Scan for the cell matching the given text and deliver its (X, Y) coordinate at center. 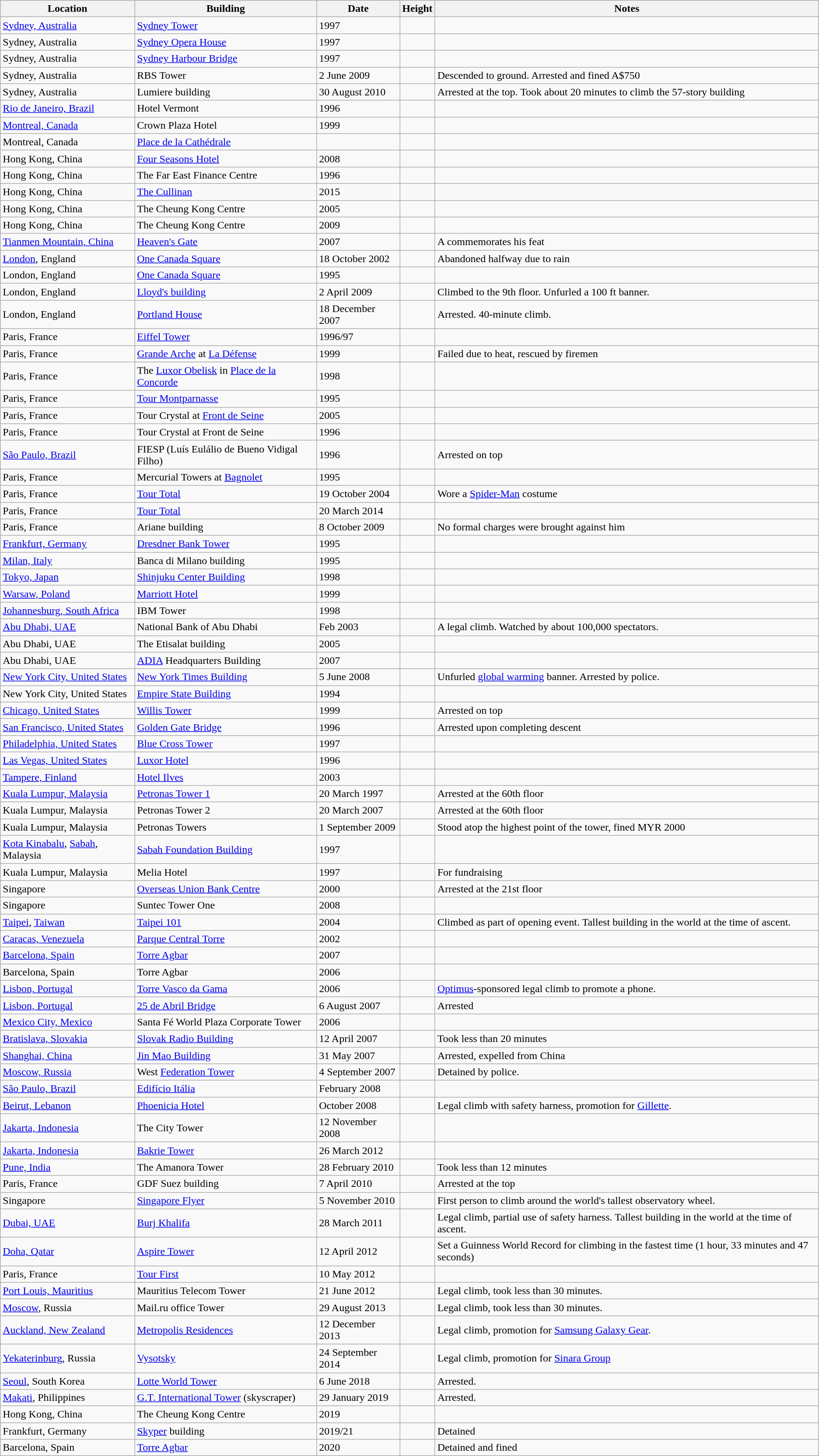
October 2008 (358, 1105)
Optimus-sponsored legal climb to promote a phone. (626, 989)
29 January 2019 (358, 1398)
Descended to ground. Arrested and fined A$750 (626, 75)
Arrested at the top. Took about 20 minutes to climb the 57-story building (626, 92)
18 October 2002 (358, 259)
Phoenicia Hotel (226, 1105)
GDF Suez building (226, 1184)
Skyper building (226, 1431)
A legal climb. Watched by about 100,000 spectators. (626, 627)
Wore a Spider-Man costume (626, 494)
The Far East Finance Centre (226, 175)
Willis Tower (226, 710)
Arrested at the 21st floor (626, 889)
Luxor Hotel (226, 760)
Failed due to heat, rescued by firemen (626, 354)
6 June 2018 (358, 1381)
Shinjuku Center Building (226, 577)
Bakrie Tower (226, 1151)
Mauritius Telecom Tower (226, 1291)
Parque Central Torre (226, 939)
Golden Gate Bridge (226, 727)
30 August 2010 (358, 92)
Detained by police. (626, 1072)
25 de Abril Bridge (226, 1005)
Auckland, New Zealand (67, 1330)
Tour First (226, 1274)
For fundraising (626, 872)
Burj Khalifa (226, 1223)
Aspire Tower (226, 1252)
Petronas Tower 1 (226, 794)
Tour Montparnasse (226, 399)
Sydney Harbour Bridge (226, 59)
Tampere, Finland (67, 777)
The Luxor Obelisk in Place de la Concorde (226, 376)
20 March 2007 (358, 810)
Caracas, Venezuela (67, 939)
Yekaterinburg, Russia (67, 1358)
28 March 2011 (358, 1223)
Suntec Tower One (226, 905)
The Amanora Tower (226, 1167)
Singapore Flyer (226, 1200)
Crown Plaza Hotel (226, 125)
The Cullinan (226, 192)
Johannesburg, South Africa (67, 610)
2019 (358, 1414)
Arrested, expelled from China (626, 1055)
20 March 2014 (358, 511)
Heaven's Gate (226, 242)
Took less than 12 minutes (626, 1167)
Kota Kinabalu, Sabah, Malaysia (67, 850)
6 August 2007 (358, 1005)
FIESP (Luís Eulálio de Bueno Vidigal Filho) (226, 454)
Arrested at the top (626, 1184)
Mercurial Towers at Bagnolet (226, 477)
Unfurled global warming banner. Arrested by police. (626, 677)
Blue Cross Tower (226, 744)
Lotte World Tower (226, 1381)
Doha, Qatar (67, 1252)
Melia Hotel (226, 872)
2003 (358, 777)
2002 (358, 939)
First person to climb around the world's tallest observatory wheel. (626, 1200)
5 June 2008 (358, 677)
2 April 2009 (358, 292)
Ariane building (226, 527)
Date (358, 9)
RBS Tower (226, 75)
ADIA Headquarters Building (226, 660)
Mexico City, Mexico (67, 1022)
2009 (358, 225)
12 November 2008 (358, 1128)
12 December 2013 (358, 1330)
2015 (358, 192)
Marriott Hotel (226, 594)
Warsaw, Poland (67, 594)
Slovak Radio Building (226, 1038)
2000 (358, 889)
Location (67, 9)
Hotel Ilves (226, 777)
Dubai, UAE (67, 1223)
Port Louis, Mauritius (67, 1291)
Arrested upon completing descent (626, 727)
The City Tower (226, 1128)
Vysotsky (226, 1358)
Hotel Vermont (226, 109)
Sabah Foundation Building (226, 850)
12 April 2012 (358, 1252)
Sydney Tower (226, 25)
Tokyo, Japan (67, 577)
29 August 2013 (358, 1307)
Jin Mao Building (226, 1055)
28 February 2010 (358, 1167)
18 December 2007 (358, 314)
24 September 2014 (358, 1358)
Lumiere building (226, 92)
Mail.ru office Tower (226, 1307)
Taipei 101 (226, 922)
A commemorates his feat (626, 242)
Climbed as part of opening event. Tallest building in the world at the time of ascent. (626, 922)
Arrested (626, 1005)
5 November 2010 (358, 1200)
Makati, Philippines (67, 1398)
Notes (626, 9)
West Federation Tower (226, 1072)
New York Times Building (226, 677)
Overseas Union Bank Centre (226, 889)
Portland House (226, 314)
2019/21 (358, 1431)
Santa Fé World Plaza Corporate Tower (226, 1022)
Legal climb with safety harness, promotion for Gillette. (626, 1105)
Place de la Cathédrale (226, 142)
Climbed to the 9th floor. Unfurled a 100 ft banner. (626, 292)
Four Seasons Hotel (226, 158)
Rio de Janeiro, Brazil (67, 109)
2 June 2009 (358, 75)
Detained (626, 1431)
2004 (358, 922)
Taipei, Taiwan (67, 922)
Dresdner Bank Tower (226, 544)
Legal climb, promotion for Sinara Group (626, 1358)
Petronas Towers (226, 827)
Philadelphia, United States (67, 744)
1994 (358, 694)
No formal charges were brought against him (626, 527)
Lloyd's building (226, 292)
7 April 2010 (358, 1184)
Seoul, South Korea (67, 1381)
G.T. International Tower (skyscraper) (226, 1398)
19 October 2004 (358, 494)
Feb 2003 (358, 627)
1 September 2009 (358, 827)
Metropolis Residences (226, 1330)
Chicago, United States (67, 710)
February 2008 (358, 1089)
Beirut, Lebanon (67, 1105)
Stood atop the highest point of the tower, fined MYR 2000 (626, 827)
Sydney Opera House (226, 42)
Torre Vasco da Gama (226, 989)
2020 (358, 1448)
21 June 2012 (358, 1291)
Milan, Italy (67, 561)
Set a Guinness World Record for climbing in the fastest time (1 hour, 33 minutes and 47 seconds) (626, 1252)
Banca di Milano building (226, 561)
Grande Arche at La Défense (226, 354)
Height (417, 9)
Pune, India (67, 1167)
Took less than 20 minutes (626, 1038)
Bratislava, Slovakia (67, 1038)
Detained and fined (626, 1448)
IBM Tower (226, 610)
The Etisalat building (226, 644)
Shanghai, China (67, 1055)
National Bank of Abu Dhabi (226, 627)
10 May 2012 (358, 1274)
Petronas Tower 2 (226, 810)
Legal climb, promotion for Samsung Galaxy Gear. (626, 1330)
Building (226, 9)
Eiffel Tower (226, 337)
Legal climb, partial use of safety harness. Tallest building in the world at the time of ascent. (626, 1223)
4 September 2007 (358, 1072)
12 April 2007 (358, 1038)
Las Vegas, United States (67, 760)
26 March 2012 (358, 1151)
Arrested. 40-minute climb. (626, 314)
8 October 2009 (358, 527)
31 May 2007 (358, 1055)
1996/97 (358, 337)
Edifício Itália (226, 1089)
San Francisco, United States (67, 727)
Empire State Building (226, 694)
20 March 1997 (358, 794)
Abandoned halfway due to rain (626, 259)
Tianmen Mountain, China (67, 242)
